Locate the cell with the specified text and output its (X, Y) center coordinate. 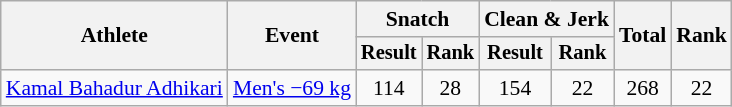
114 (389, 88)
Total (642, 36)
Men's −69 kg (292, 88)
28 (451, 88)
154 (515, 88)
Snatch (418, 19)
Athlete (114, 36)
Clean & Jerk (546, 19)
Event (292, 36)
268 (642, 88)
Kamal Bahadur Adhikari (114, 88)
